Find where the given text appears and provide that cell's center as [X, Y] coordinate. 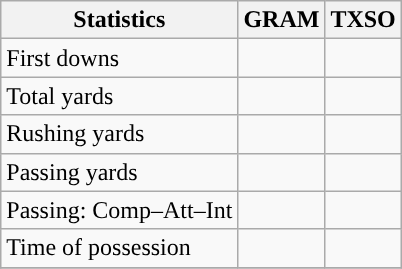
Passing yards [120, 172]
Rushing yards [120, 134]
Time of possession [120, 248]
Total yards [120, 96]
First downs [120, 58]
GRAM [282, 20]
TXSO [363, 20]
Statistics [120, 20]
Passing: Comp–Att–Int [120, 210]
